Identify which cell holds the provided text, then report its (X, Y) central coordinate. 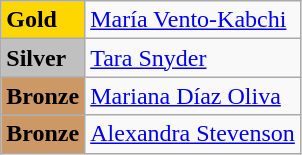
Silver (43, 58)
Alexandra Stevenson (193, 134)
María Vento-Kabchi (193, 20)
Gold (43, 20)
Tara Snyder (193, 58)
Mariana Díaz Oliva (193, 96)
